Extract the [X, Y] coordinate from the center of the cell holding the provided text.  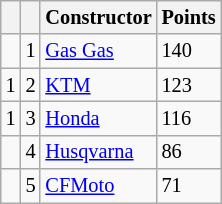
71 [189, 186]
140 [189, 51]
5 [31, 186]
4 [31, 152]
Points [189, 17]
KTM [98, 85]
Honda [98, 118]
86 [189, 152]
Gas Gas [98, 51]
123 [189, 85]
Husqvarna [98, 152]
116 [189, 118]
Constructor [98, 17]
3 [31, 118]
CFMoto [98, 186]
2 [31, 85]
